From the cell containing the given text, extract its center point as (x, y) coordinate. 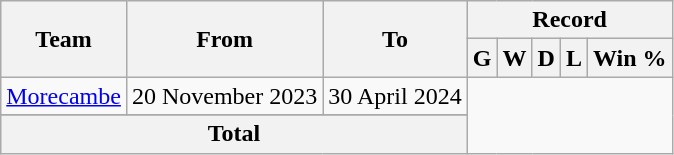
30 April 2024 (395, 96)
W (514, 58)
Total (234, 134)
Record (570, 20)
Win % (630, 58)
G (482, 58)
20 November 2023 (224, 96)
L (574, 58)
From (224, 39)
Morecambe (64, 96)
D (546, 58)
To (395, 39)
Team (64, 39)
